Search for the cell housing the specified text and yield its (x, y) center coordinate. 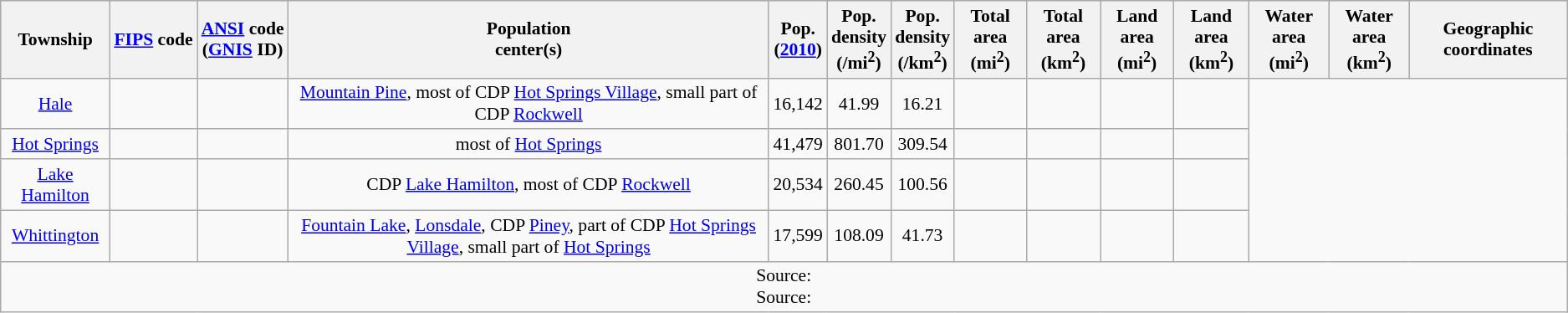
260.45 (859, 184)
Pop.density(/mi2) (859, 39)
16.21 (922, 104)
108.09 (859, 236)
309.54 (922, 145)
20,534 (798, 184)
Pop.(2010) (798, 39)
most of Hot Springs (529, 145)
41.73 (922, 236)
41,479 (798, 145)
Source: Source: (784, 286)
Water area(km2) (1369, 39)
41.99 (859, 104)
16,142 (798, 104)
Total area(km2) (1063, 39)
Pop.density(/km2) (922, 39)
Hot Springs (55, 145)
Land area(km2) (1212, 39)
Lake Hamilton (55, 184)
Hale (55, 104)
Fountain Lake, Lonsdale, CDP Piney, part of CDP Hot Springs Village, small part of Hot Springs (529, 236)
Populationcenter(s) (529, 39)
Mountain Pine, most of CDP Hot Springs Village, small part of CDP Rockwell (529, 104)
CDP Lake Hamilton, most of CDP Rockwell (529, 184)
Whittington (55, 236)
Land area(mi2) (1137, 39)
100.56 (922, 184)
ANSI code(GNIS ID) (243, 39)
Township (55, 39)
801.70 (859, 145)
17,599 (798, 236)
FIPS code (153, 39)
Total area(mi2) (990, 39)
Water area(mi2) (1289, 39)
Geographic coordinates (1489, 39)
